Return the [X, Y] coordinate for the center point of the cell that contains the specified text.  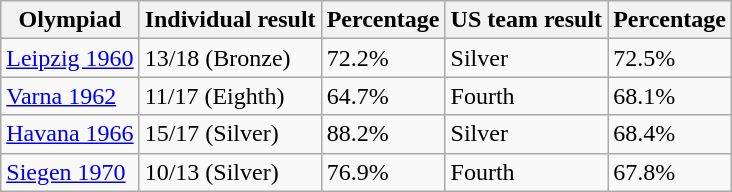
Havana 1966 [70, 134]
US team result [526, 20]
Olympiad [70, 20]
13/18 (Bronze) [230, 58]
64.7% [383, 96]
88.2% [383, 134]
68.1% [670, 96]
15/17 (Silver) [230, 134]
Siegen 1970 [70, 172]
72.2% [383, 58]
76.9% [383, 172]
10/13 (Silver) [230, 172]
11/17 (Eighth) [230, 96]
Individual result [230, 20]
72.5% [670, 58]
68.4% [670, 134]
67.8% [670, 172]
Leipzig 1960 [70, 58]
Varna 1962 [70, 96]
